From the cell containing the given text, extract its center point as (X, Y) coordinate. 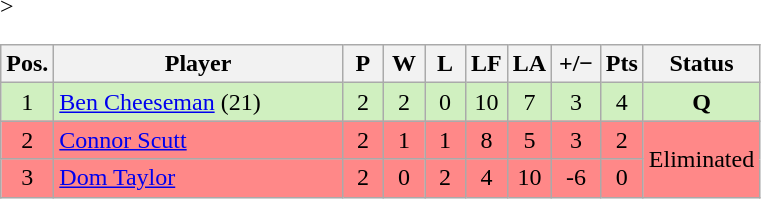
Eliminated (701, 159)
Pos. (28, 64)
Q (701, 102)
Connor Scutt (198, 140)
L (444, 64)
Pts (622, 64)
5 (529, 140)
-6 (576, 178)
Player (198, 64)
P (362, 64)
+/− (576, 64)
Ben Cheeseman (21) (198, 102)
LF (487, 64)
Status (701, 64)
8 (487, 140)
7 (529, 102)
Dom Taylor (198, 178)
W (404, 64)
LA (529, 64)
